Return the [x, y] coordinate for the center point of the cell that contains the specified text.  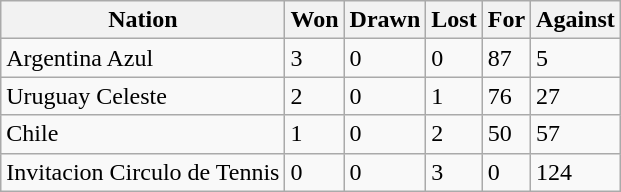
Chile [143, 134]
57 [576, 134]
50 [506, 134]
27 [576, 96]
Drawn [385, 20]
Invitacion Circulo de Tennis [143, 172]
Nation [143, 20]
Lost [454, 20]
For [506, 20]
87 [506, 58]
Uruguay Celeste [143, 96]
76 [506, 96]
Argentina Azul [143, 58]
5 [576, 58]
124 [576, 172]
Against [576, 20]
Won [314, 20]
